From the cell containing the given text, extract its center point as (x, y) coordinate. 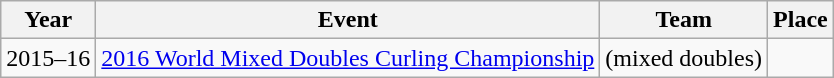
(mixed doubles) (684, 58)
Event (348, 20)
2016 World Mixed Doubles Curling Championship (348, 58)
Team (684, 20)
Place (801, 20)
2015–16 (48, 58)
Year (48, 20)
